Locate the cell with the specified text and output its [x, y] center coordinate. 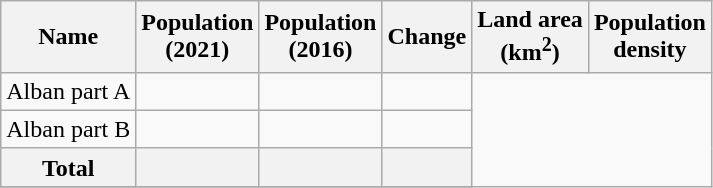
Population(2016) [320, 37]
Alban part A [68, 91]
Population(2021) [198, 37]
Populationdensity [650, 37]
Change [427, 37]
Name [68, 37]
Alban part B [68, 129]
Total [68, 167]
Land area(km2) [530, 37]
